Identify which cell holds the provided text, then report its [x, y] central coordinate. 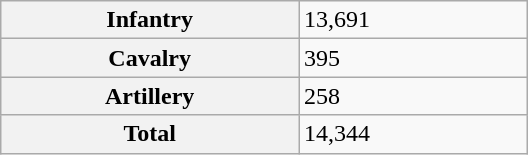
13,691 [414, 20]
Cavalry [150, 58]
14,344 [414, 134]
Infantry [150, 20]
395 [414, 58]
Artillery [150, 96]
258 [414, 96]
Total [150, 134]
